Output the (x, y) coordinate of the center of the cell containing the given text.  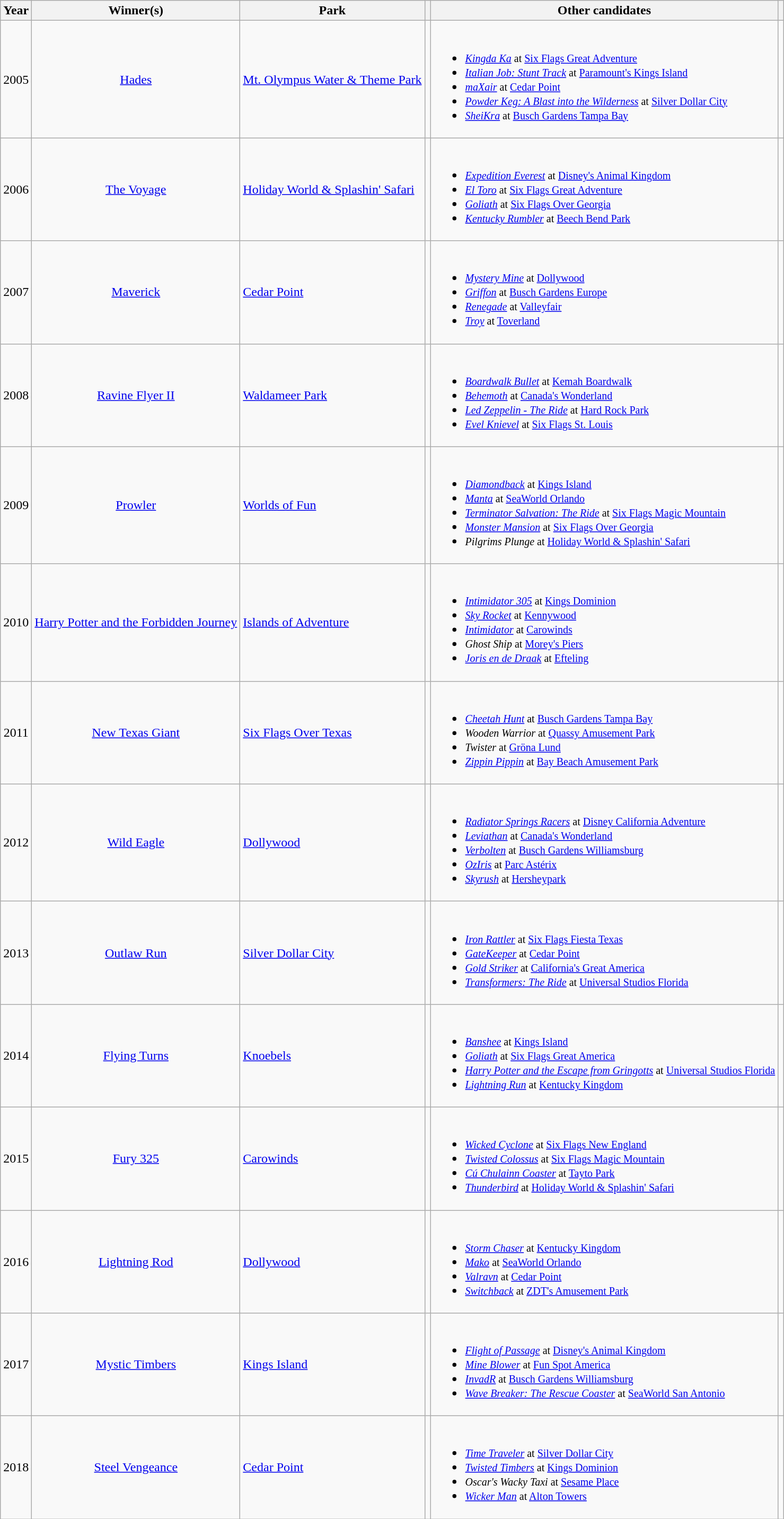
Harry Potter and the Forbidden Journey (136, 623)
Year (16, 11)
2013 (16, 953)
Holiday World & Splashin' Safari (332, 189)
2012 (16, 842)
Prowler (136, 505)
Park (332, 11)
Intimidator 305 at Kings DominionSky Rocket at KennywoodIntimidator at CarowindsGhost Ship at Morey's PiersJoris en de Draak at Efteling (604, 623)
2010 (16, 623)
The Voyage (136, 189)
Steel Vengeance (136, 1468)
Expedition Everest at Disney's Animal KingdomEl Toro at Six Flags Great AdventureGoliath at Six Flags Over GeorgiaKentucky Rumbler at Beech Bend Park (604, 189)
Outlaw Run (136, 953)
2014 (16, 1055)
2005 (16, 80)
2015 (16, 1158)
Fury 325 (136, 1158)
Silver Dollar City (332, 953)
2009 (16, 505)
Islands of Adventure (332, 623)
Storm Chaser at Kentucky KingdomMako at SeaWorld OrlandoValravn at Cedar PointSwitchback at ZDT's Amusement Park (604, 1262)
2018 (16, 1468)
Knoebels (332, 1055)
Hades (136, 80)
Waldameer Park (332, 395)
Kings Island (332, 1365)
2007 (16, 292)
Cheetah Hunt at Busch Gardens Tampa BayWooden Warrior at Quassy Amusement ParkTwister at Gröna LundZippin Pippin at Bay Beach Amusement Park (604, 732)
New Texas Giant (136, 732)
Ravine Flyer II (136, 395)
2011 (16, 732)
Boardwalk Bullet at Kemah BoardwalkBehemoth at Canada's WonderlandLed Zeppelin - The Ride at Hard Rock ParkEvel Knievel at Six Flags St. Louis (604, 395)
Mystic Timbers (136, 1365)
Six Flags Over Texas (332, 732)
Mystery Mine at DollywoodGriffon at Busch Gardens EuropeRenegade at ValleyfairTroy at Toverland (604, 292)
Mt. Olympus Water & Theme Park (332, 80)
Worlds of Fun (332, 505)
2017 (16, 1365)
Carowinds (332, 1158)
Winner(s) (136, 11)
Other candidates (604, 11)
2008 (16, 395)
Lightning Rod (136, 1262)
Time Traveler at Silver Dollar CityTwisted Timbers at Kings DominionOscar's Wacky Taxi at Sesame PlaceWicker Man at Alton Towers (604, 1468)
Maverick (136, 292)
2006 (16, 189)
Flying Turns (136, 1055)
2016 (16, 1262)
Wild Eagle (136, 842)
